Capture the cell that displays the provided text and extract its [X, Y] central coordinate. 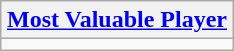
Most Valuable Player [116, 20]
